Detect which cell encompasses the target text, then output its [x, y] center coordinate. 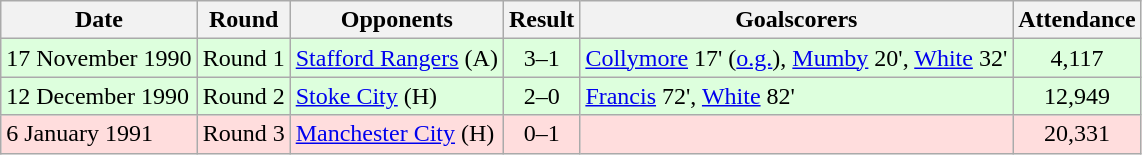
Collymore 17' (o.g.), Mumby 20', White 32' [796, 58]
Round [244, 20]
Francis 72', White 82' [796, 96]
4,117 [1077, 58]
Round 3 [244, 134]
Manchester City (H) [396, 134]
17 November 1990 [99, 58]
Date [99, 20]
12 December 1990 [99, 96]
3–1 [541, 58]
0–1 [541, 134]
Opponents [396, 20]
Goalscorers [796, 20]
Stoke City (H) [396, 96]
Stafford Rangers (A) [396, 58]
Round 2 [244, 96]
Attendance [1077, 20]
6 January 1991 [99, 134]
2–0 [541, 96]
Round 1 [244, 58]
Result [541, 20]
20,331 [1077, 134]
12,949 [1077, 96]
